Capture the cell that displays the provided text and extract its [X, Y] central coordinate. 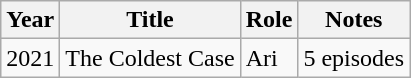
2021 [30, 58]
Notes [354, 20]
Year [30, 20]
Role [269, 20]
Title [150, 20]
The Coldest Case [150, 58]
Ari [269, 58]
5 episodes [354, 58]
